Find where the given text appears and provide that cell's center as (X, Y) coordinate. 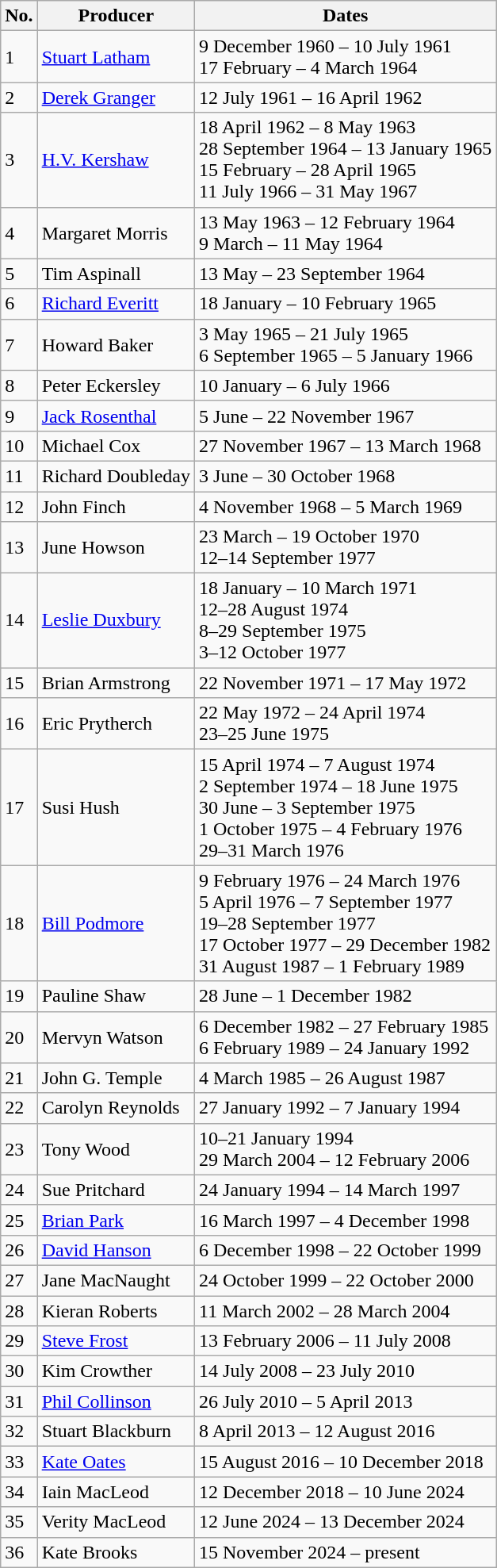
7 (19, 344)
14 July 2008 – 23 July 2010 (346, 1371)
Sue Pritchard (116, 1190)
Producer (116, 16)
21 (19, 1078)
15 April 1974 – 7 August 1974 2 September 1974 – 18 June 1975 30 June – 3 September 1975 1 October 1975 – 4 February 1976 29–31 March 1976 (346, 807)
H.V. Kershaw (116, 160)
18 April 1962 – 8 May 1963 28 September 1964 – 13 January 1965 15 February – 28 April 1965 11 July 1966 – 31 May 1967 (346, 160)
Michael Cox (116, 446)
23 March – 19 October 197012–14 September 1977 (346, 547)
22 May 1972 – 24 April 1974 23–25 June 1975 (346, 723)
18 January – 10 March 1971 12–28 August 19748–29 September 19753–12 October 1977 (346, 620)
David Hanson (116, 1250)
23 (19, 1148)
28 June – 1 December 1982 (346, 996)
26 (19, 1250)
13 February 2006 – 11 July 2008 (346, 1341)
Carolyn Reynolds (116, 1108)
4 November 1968 – 5 March 1969 (346, 507)
Phil Collinson (116, 1401)
36 (19, 1552)
2 (19, 98)
Leslie Duxbury (116, 620)
6 December 1982 – 27 February 19856 February 1989 – 24 January 1992 (346, 1037)
Steve Frost (116, 1341)
15 November 2024 – present (346, 1552)
12 (19, 507)
6 (19, 304)
13 May 1963 – 12 February 1964 9 March – 11 May 1964 (346, 233)
Iain MacLeod (116, 1492)
Kate Oates (116, 1462)
24 October 1999 – 22 October 2000 (346, 1280)
29 (19, 1341)
3 June – 30 October 1968 (346, 476)
4 (19, 233)
June Howson (116, 547)
15 (19, 683)
19 (19, 996)
25 (19, 1220)
12 June 2024 – 13 December 2024 (346, 1522)
11 March 2002 – 28 March 2004 (346, 1311)
10 (19, 446)
3 May 1965 – 21 July 1965 6 September 1965 – 5 January 1966 (346, 344)
Jack Rosenthal (116, 416)
18 January – 10 February 1965 (346, 304)
Tony Wood (116, 1148)
27 November 1967 – 13 March 1968 (346, 446)
6 December 1998 – 22 October 1999 (346, 1250)
Brian Armstrong (116, 683)
John G. Temple (116, 1078)
Mervyn Watson (116, 1037)
Dates (346, 16)
Derek Granger (116, 98)
Peter Eckersley (116, 385)
17 (19, 807)
16 March 1997 – 4 December 1998 (346, 1220)
30 (19, 1371)
John Finch (116, 507)
Kieran Roberts (116, 1311)
Susi Hush (116, 807)
Margaret Morris (116, 233)
8 April 2013 – 12 August 2016 (346, 1432)
13 May – 23 September 1964 (346, 274)
12 July 1961 – 16 April 1962 (346, 98)
13 (19, 547)
27 January 1992 – 7 January 1994 (346, 1108)
5 June – 22 November 1967 (346, 416)
Richard Everitt (116, 304)
14 (19, 620)
31 (19, 1401)
26 July 2010 – 5 April 2013 (346, 1401)
3 (19, 160)
27 (19, 1280)
Kate Brooks (116, 1552)
Stuart Blackburn (116, 1432)
33 (19, 1462)
8 (19, 385)
24 January 1994 – 14 March 1997 (346, 1190)
24 (19, 1190)
Tim Aspinall (116, 274)
1 (19, 57)
11 (19, 476)
Richard Doubleday (116, 476)
4 March 1985 – 26 August 1987 (346, 1078)
22 November 1971 – 17 May 1972 (346, 683)
Verity MacLeod (116, 1522)
Pauline Shaw (116, 996)
34 (19, 1492)
10–21 January 199429 March 2004 – 12 February 2006 (346, 1148)
9 (19, 416)
9 February 1976 – 24 March 1976 5 April 1976 – 7 September 197719–28 September 197717 October 1977 – 29 December 198231 August 1987 – 1 February 1989 (346, 923)
10 January – 6 July 1966 (346, 385)
Bill Podmore (116, 923)
18 (19, 923)
Kim Crowther (116, 1371)
No. (19, 16)
20 (19, 1037)
35 (19, 1522)
16 (19, 723)
12 December 2018 – 10 June 2024 (346, 1492)
28 (19, 1311)
5 (19, 274)
Stuart Latham (116, 57)
Eric Prytherch (116, 723)
32 (19, 1432)
15 August 2016 – 10 December 2018 (346, 1462)
9 December 1960 – 10 July 1961 17 February – 4 March 1964 (346, 57)
22 (19, 1108)
Howard Baker (116, 344)
Brian Park (116, 1220)
Jane MacNaught (116, 1280)
